Return [x, y] of the center of cell containing provided text 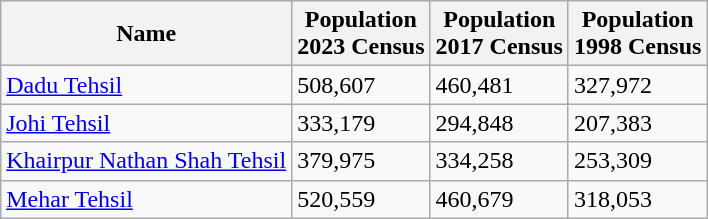
Population2017 Census [499, 34]
Dadu Tehsil [146, 85]
Khairpur Nathan Shah Tehsil [146, 161]
253,309 [637, 161]
379,975 [361, 161]
334,258 [499, 161]
333,179 [361, 123]
Name [146, 34]
520,559 [361, 199]
460,679 [499, 199]
Population1998 Census [637, 34]
460,481 [499, 85]
508,607 [361, 85]
318,053 [637, 199]
Population2023 Census [361, 34]
Mehar Tehsil [146, 199]
Johi Tehsil [146, 123]
327,972 [637, 85]
294,848 [499, 123]
207,383 [637, 123]
